For the text-containing cell, return its midpoint in [x, y] coordinate format. 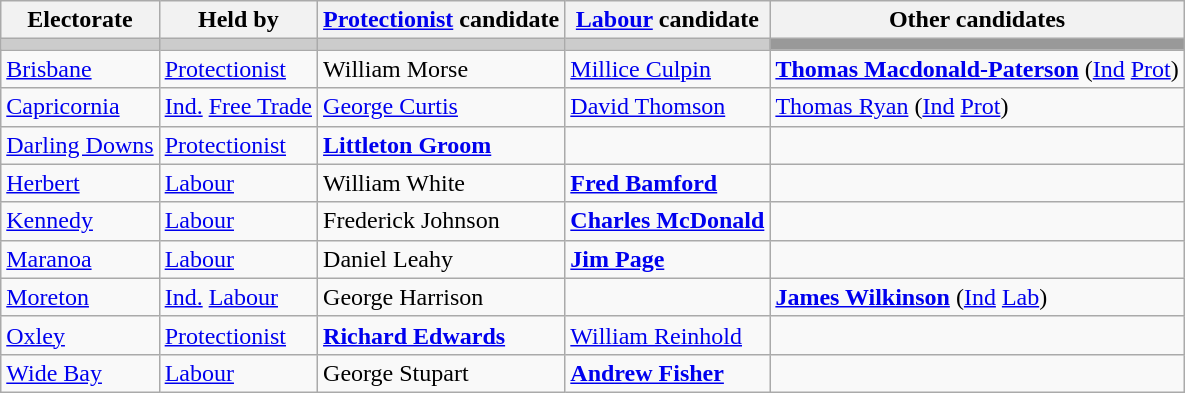
Wide Bay [80, 373]
Thomas Macdonald-Paterson (Ind Prot) [977, 69]
Moreton [80, 297]
Littleton Groom [442, 145]
George Curtis [442, 107]
Thomas Ryan (Ind Prot) [977, 107]
William White [442, 183]
Daniel Leahy [442, 259]
Fred Bamford [668, 183]
William Morse [442, 69]
David Thomson [668, 107]
George Stupart [442, 373]
Millice Culpin [668, 69]
James Wilkinson (Ind Lab) [977, 297]
Jim Page [668, 259]
Kennedy [80, 221]
Electorate [80, 20]
Ind. Free Trade [238, 107]
Protectionist candidate [442, 20]
Charles McDonald [668, 221]
Richard Edwards [442, 335]
William Reinhold [668, 335]
Maranoa [80, 259]
Frederick Johnson [442, 221]
Andrew Fisher [668, 373]
Ind. Labour [238, 297]
Other candidates [977, 20]
Held by [238, 20]
Capricornia [80, 107]
Darling Downs [80, 145]
George Harrison [442, 297]
Herbert [80, 183]
Brisbane [80, 69]
Oxley [80, 335]
Labour candidate [668, 20]
